Find where the given text appears and provide that cell's center as [x, y] coordinate. 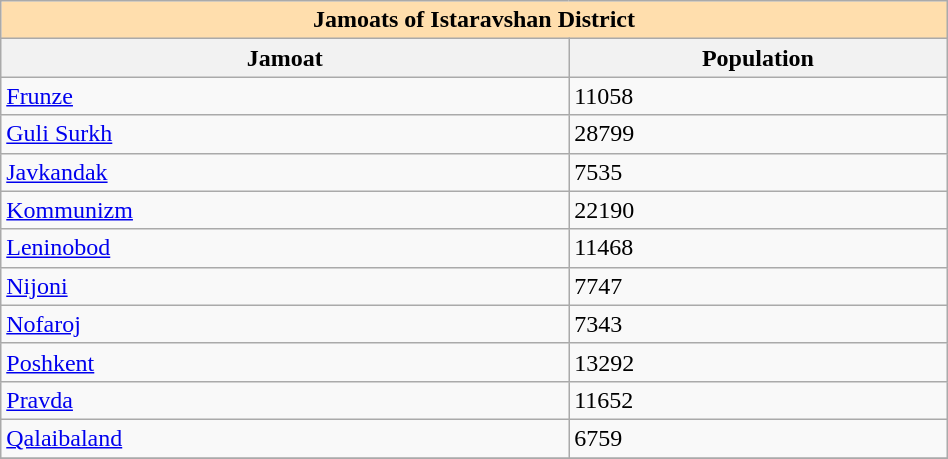
7747 [758, 286]
Population [758, 58]
Leninobod [285, 248]
Nijoni [285, 286]
11468 [758, 248]
11058 [758, 96]
Frunze [285, 96]
28799 [758, 134]
Jamoats of Istaravshan District [474, 20]
Nofaroj [285, 324]
7343 [758, 324]
Kommunizm [285, 210]
Qalaibaland [285, 438]
Javkandak [285, 172]
22190 [758, 210]
6759 [758, 438]
Guli Surkh [285, 134]
Pravda [285, 400]
13292 [758, 362]
11652 [758, 400]
7535 [758, 172]
Jamoat [285, 58]
Poshkent [285, 362]
